Provide the (x, y) coordinate of the cell's center where the given text is located.  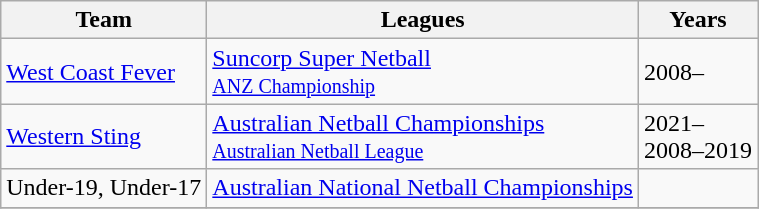
Under-19, Under-17 (104, 188)
Suncorp Super NetballANZ Championship (423, 72)
2008– (698, 72)
Team (104, 20)
2021– 2008–2019 (698, 136)
Australian Netball ChampionshipsAustralian Netball League (423, 136)
Western Sting (104, 136)
Leagues (423, 20)
West Coast Fever (104, 72)
Australian National Netball Championships (423, 188)
Years (698, 20)
